Return (X, Y) of the center of cell containing provided text 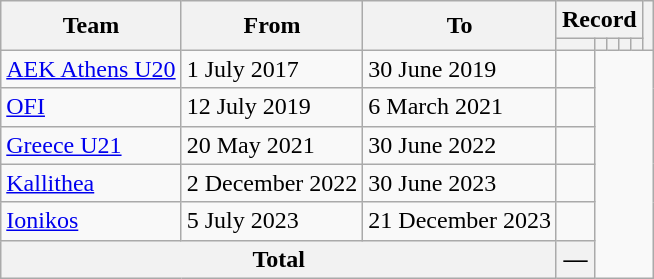
Team (91, 26)
Ionikos (91, 221)
6 Μarch 2021 (460, 107)
Total (279, 259)
20 May 2021 (272, 145)
OFI (91, 107)
30 June 2022 (460, 145)
From (272, 26)
Kallithea (91, 183)
21 December 2023 (460, 221)
Record (599, 20)
AEK Athens U20 (91, 69)
30 June 2019 (460, 69)
Greece U21 (91, 145)
12 July 2019 (272, 107)
5 July 2023 (272, 221)
1 July 2017 (272, 69)
2 December 2022 (272, 183)
— (575, 259)
30 June 2023 (460, 183)
To (460, 26)
